Output the (x, y) coordinate of the center of the cell containing the given text.  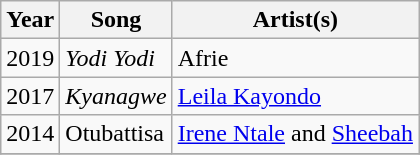
Afrie (295, 58)
Artist(s) (295, 20)
Irene Ntale and Sheebah (295, 134)
Otubattisa (116, 134)
2019 (30, 58)
Song (116, 20)
Leila Kayondo (295, 96)
Yodi Yodi (116, 58)
Year (30, 20)
Kyanagwe (116, 96)
2014 (30, 134)
2017 (30, 96)
